Detect which cell encompasses the target text, then output its [X, Y] center coordinate. 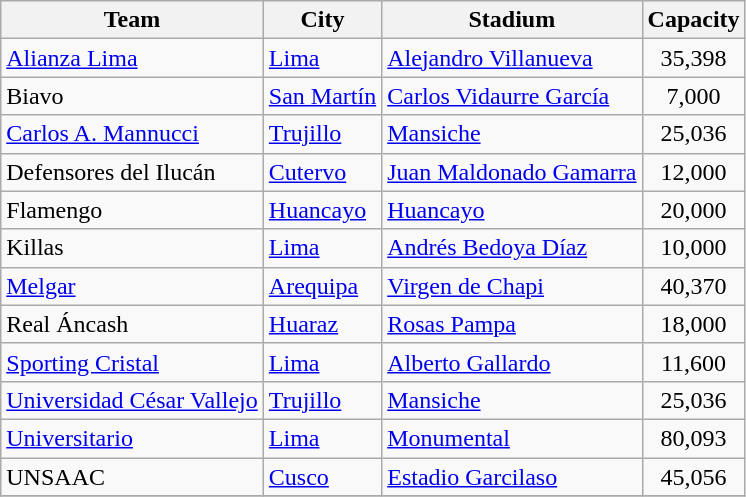
40,370 [694, 286]
Cutervo [322, 172]
Carlos Vidaurre García [512, 96]
Alberto Gallardo [512, 362]
City [322, 20]
Universitario [132, 438]
Juan Maldonado Gamarra [512, 172]
Alejandro Villanueva [512, 58]
Andrés Bedoya Díaz [512, 248]
Carlos A. Mannucci [132, 134]
Melgar [132, 286]
UNSAAC [132, 477]
San Martín [322, 96]
Biavo [132, 96]
Huaraz [322, 324]
10,000 [694, 248]
Universidad César Vallejo [132, 400]
Real Áncash [132, 324]
Virgen de Chapi [512, 286]
Alianza Lima [132, 58]
Cusco [322, 477]
7,000 [694, 96]
20,000 [694, 210]
Estadio Garcilaso [512, 477]
11,600 [694, 362]
80,093 [694, 438]
Arequipa [322, 286]
Stadium [512, 20]
Rosas Pampa [512, 324]
45,056 [694, 477]
Sporting Cristal [132, 362]
Flamengo [132, 210]
Defensores del Ilucán [132, 172]
Capacity [694, 20]
Killas [132, 248]
Monumental [512, 438]
Team [132, 20]
12,000 [694, 172]
35,398 [694, 58]
18,000 [694, 324]
